Locate the cell with the specified text and output its [x, y] center coordinate. 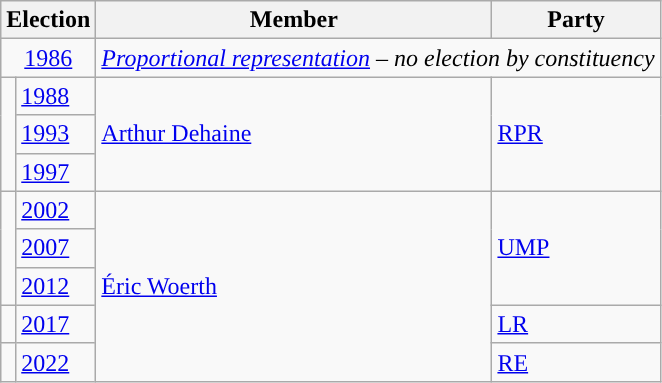
UMP [576, 248]
1988 [56, 96]
1993 [56, 134]
Election [48, 20]
2017 [56, 324]
2012 [56, 286]
2007 [56, 248]
1997 [56, 172]
RPR [576, 134]
Party [576, 20]
LR [576, 324]
Member [294, 20]
Arthur Dehaine [294, 134]
Éric Woerth [294, 286]
2002 [56, 210]
RE [576, 362]
1986 [48, 58]
2022 [56, 362]
Proportional representation – no election by constituency [378, 58]
